Find where the given text appears and provide that cell's center as [X, Y] coordinate. 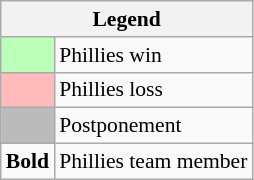
Phillies win [153, 55]
Phillies loss [153, 90]
Legend [127, 19]
Bold [28, 162]
Phillies team member [153, 162]
Postponement [153, 126]
